From the cell containing the given text, extract its center point as (X, Y) coordinate. 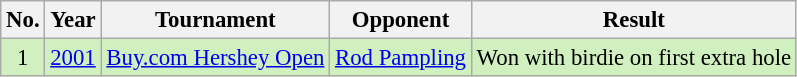
Won with birdie on first extra hole (634, 58)
1 (23, 58)
Year (73, 20)
2001 (73, 58)
Rod Pampling (401, 58)
Opponent (401, 20)
Result (634, 20)
Tournament (216, 20)
Buy.com Hershey Open (216, 58)
No. (23, 20)
